Find where the given text appears and provide that cell's center as [X, Y] coordinate. 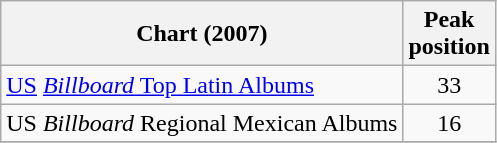
33 [449, 85]
US Billboard Regional Mexican Albums [202, 123]
16 [449, 123]
Peakposition [449, 34]
Chart (2007) [202, 34]
US Billboard Top Latin Albums [202, 85]
